Locate the cell with the specified text and output its (x, y) center coordinate. 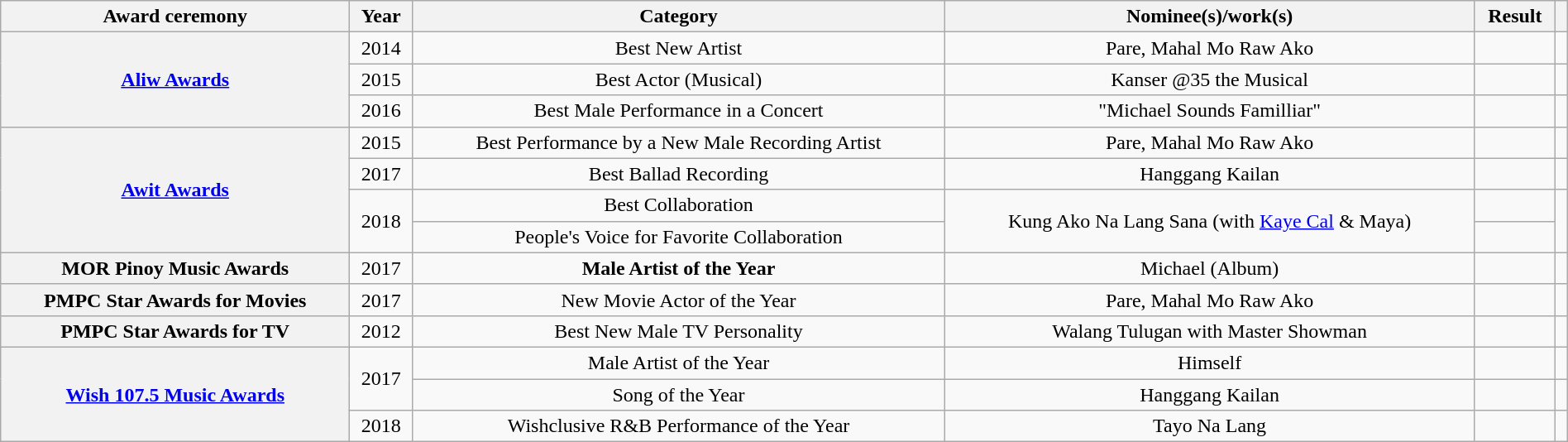
Wish 107.5 Music Awards (175, 394)
2014 (381, 48)
Category (679, 17)
Best New Male TV Personality (679, 331)
PMPC Star Awards for Movies (175, 300)
Year (381, 17)
Kung Ako Na Lang Sana (with Kaye Cal & Maya) (1209, 221)
Kanser @35 the Musical (1209, 79)
Best Ballad Recording (679, 174)
Nominee(s)/work(s) (1209, 17)
PMPC Star Awards for TV (175, 331)
Walang Tulugan with Master Showman (1209, 331)
Best Actor (Musical) (679, 79)
Song of the Year (679, 395)
Himself (1209, 363)
Best New Artist (679, 48)
2012 (381, 331)
MOR Pinoy Music Awards (175, 268)
Best Performance by a New Male Recording Artist (679, 142)
Award ceremony (175, 17)
Tayo Na Lang (1209, 426)
"Michael Sounds Familliar" (1209, 111)
2016 (381, 111)
Wishclusive R&B Performance of the Year (679, 426)
Result (1515, 17)
People's Voice for Favorite Collaboration (679, 237)
Best Male Performance in a Concert (679, 111)
Awit Awards (175, 190)
Best Collaboration (679, 205)
New Movie Actor of the Year (679, 300)
Aliw Awards (175, 79)
Michael (Album) (1209, 268)
